Extract the (x, y) coordinate from the center of the cell holding the provided text.  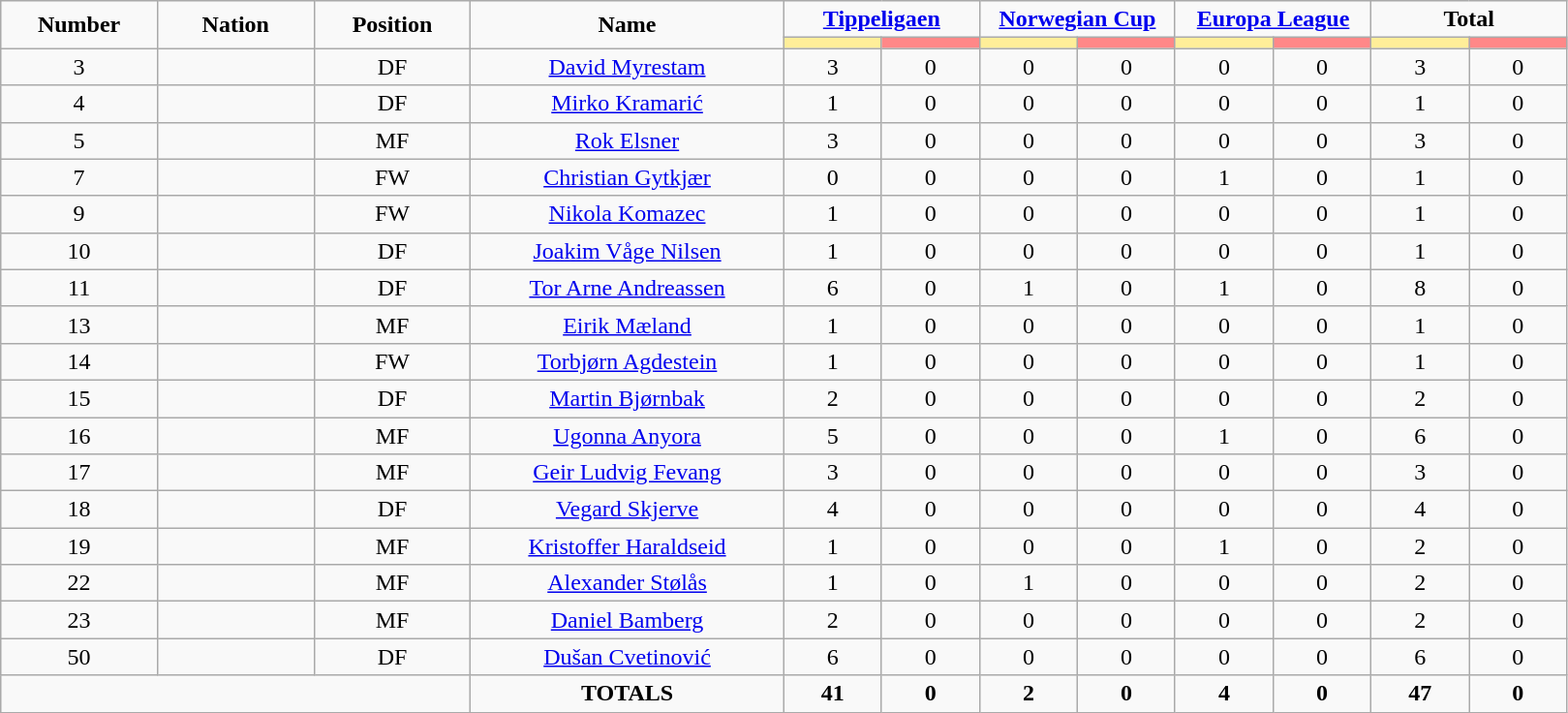
18 (79, 510)
47 (1420, 694)
50 (79, 657)
David Myrestam (628, 67)
8 (1420, 288)
22 (79, 583)
Christian Gytkjær (628, 177)
Kristoffer Haraldseid (628, 546)
19 (79, 546)
Europa League (1273, 19)
Nation (235, 25)
15 (79, 398)
Mirko Kramarić (628, 104)
23 (79, 620)
Eirik Mæland (628, 325)
Vegard Skjerve (628, 510)
Rok Elsner (628, 140)
17 (79, 473)
9 (79, 214)
Daniel Bamberg (628, 620)
TOTALS (628, 694)
16 (79, 435)
Ugonna Anyora (628, 435)
Position (392, 25)
Name (628, 25)
Nikola Komazec (628, 214)
Dušan Cvetinović (628, 657)
Number (79, 25)
Total (1469, 19)
Martin Bjørnbak (628, 398)
11 (79, 288)
Norwegian Cup (1077, 19)
Torbjørn Agdestein (628, 361)
13 (79, 325)
41 (833, 694)
Geir Ludvig Fevang (628, 473)
Alexander Stølås (628, 583)
14 (79, 361)
Joakim Våge Nilsen (628, 251)
10 (79, 251)
Tor Arne Andreassen (628, 288)
Tippeligaen (881, 19)
7 (79, 177)
